Search for the cell housing the specified text and yield its (x, y) center coordinate. 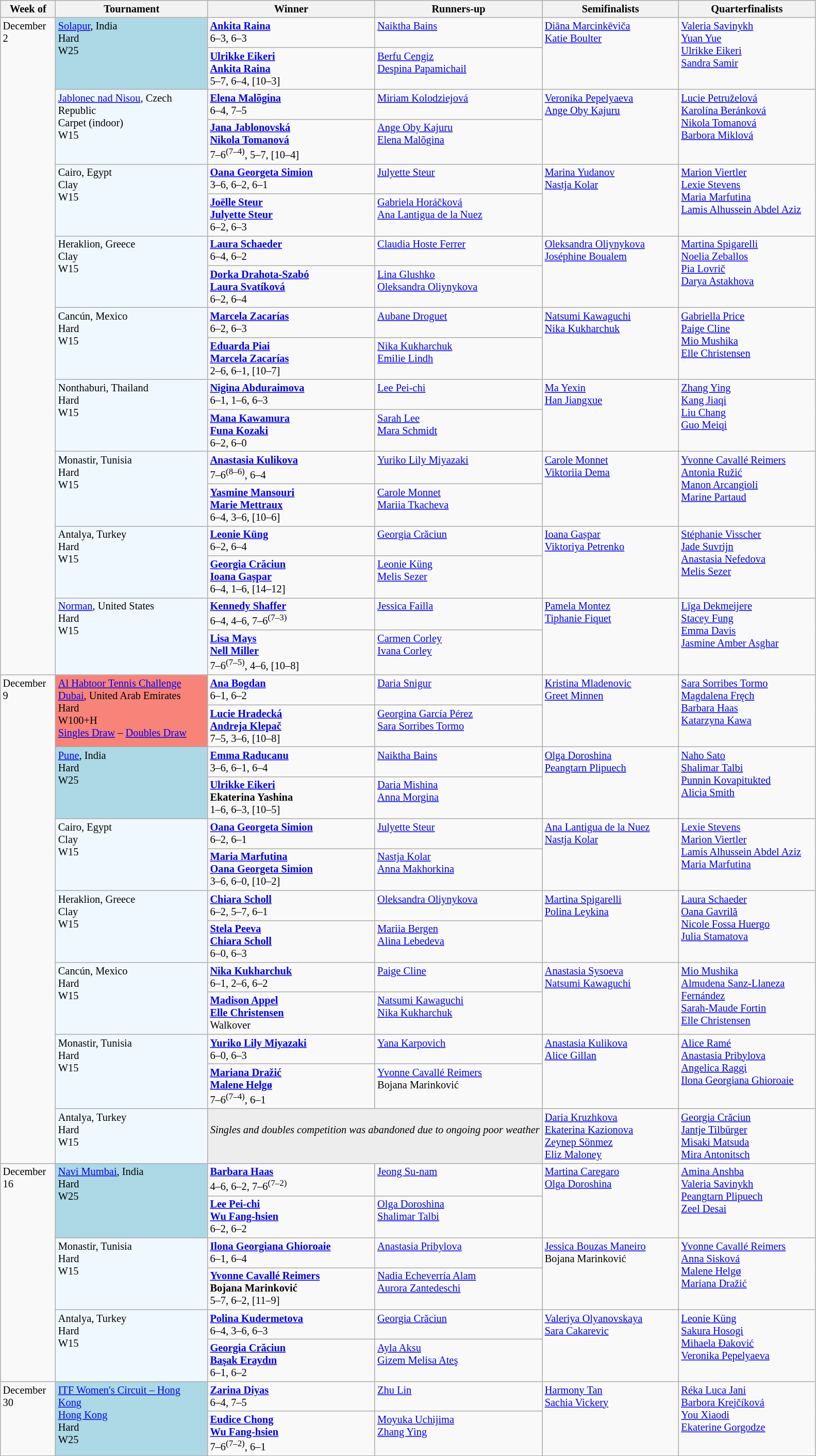
Jessica Bouzas Maneiro Bojana Marinković (610, 1273)
Harmony Tan Sachia Vickery (610, 1419)
Yana Karpovich (459, 1049)
Ma Yexin Han Jiangxue (610, 416)
Jablonec nad Nisou, Czech Republic Carpet (indoor) W15 (132, 127)
Eudice Chong Wu Fang-hsien 7–6(7–2), 6–1 (292, 1433)
Lucie Hradecká Andreja Klepač 7–5, 3–6, [10–8] (292, 726)
Yuriko Lily Miyazaki 6–0, 6–3 (292, 1049)
Joëlle Steur Julyette Steur 6–2, 6–3 (292, 215)
Miriam Kolodziejová (459, 104)
Georgia Crăciun Başak Eraydın 6–1, 6–2 (292, 1360)
Georgia Crăciun Jantje Tilbürger Misaki Matsuda Mira Antonitsch (747, 1136)
Jeong Su-nam (459, 1180)
Ankita Raina 6–3, 6–3 (292, 32)
Daria Kruzhkova Ekaterina Kazionova Zeynep Sönmez Eliz Maloney (610, 1136)
Gabriela Horáčková Ana Lantigua de la Nuez (459, 215)
Réka Luca Jani Barbora Krejčíková You Xiaodi Ekaterine Gorgodze (747, 1419)
Laura Schaeder Oana Gavrilă Nicole Fossa Huergo Julia Stamatova (747, 926)
Lina Glushko Oleksandra Oliynykova (459, 287)
Ayla Aksu Gizem Melisa Ateş (459, 1360)
Semifinalists (610, 9)
Sarah Lee Mara Schmidt (459, 431)
Ioana Gașpar Viktoriya Petrenko (610, 562)
Marcela Zacarías 6–2, 6–3 (292, 323)
Olga Doroshina Shalimar Talbi (459, 1217)
Claudia Hoste Ferrer (459, 251)
Barbara Haas 4–6, 6–2, 7–6(7–2) (292, 1180)
Oleksandra Oliynykova Joséphine Boualem (610, 271)
Norman, United States Hard W15 (132, 636)
December 2 (28, 346)
Oleksandra Oliynykova (459, 905)
Yvonne Cavallé Reimers Bojana Marinković 5–7, 6–2, [11–9] (292, 1288)
Leonie Küng Melis Sezer (459, 576)
Georgina García Pérez Sara Sorribes Tormo (459, 726)
Stéphanie Visscher Jade Suvrijn Anastasia Nefedova Melis Sezer (747, 562)
Paige Cline (459, 977)
Ulrikke Eikeri Ankita Raina 5–7, 6–4, [10–3] (292, 69)
Nastja Kolar Anna Makhorkina (459, 869)
Kristina Mladenovic Greet Minnen (610, 710)
December 9 (28, 919)
Veronika Pepelyaeva Ange Oby Kajuru (610, 127)
Martina Caregaro Olga Doroshina (610, 1200)
Nonthaburi, Thailand Hard W15 (132, 416)
Pune, India Hard W25 (132, 783)
Al Habtoor Tennis Challenge Dubai, United Arab Emirates Hard W100+H Singles Draw – Doubles Draw (132, 710)
Mariana Dražić Malene Helgø 7–6(7–4), 6–1 (292, 1086)
Lexie Stevens Marion Viertler Lamis Alhussein Abdel Aziz Maria Marfutina (747, 855)
Daria Mishina Anna Morgina (459, 798)
Laura Schaeder 6–4, 6–2 (292, 251)
Marina Yudanov Nastja Kolar (610, 200)
Alice Ramé Anastasia Pribylova Angelica Raggi Ilona Georgiana Ghioroaie (747, 1071)
Anastasia Kulikova 7–6(8–6), 6–4 (292, 467)
Moyuka Uchijima Zhang Ying (459, 1433)
Elena Malõgina 6–4, 7–5 (292, 104)
Anastasia Sysoeva Natsumi Kawaguchi (610, 998)
Jana Jablonovská Nikola Tomanová 7–6(7–4), 5–7, [10–4] (292, 141)
December 16 (28, 1272)
Kennedy Shaffer 6–4, 4–6, 7–6(7–3) (292, 614)
Diāna Marcinkēviča Katie Boulter (610, 54)
Navi Mumbai, India Hard W25 (132, 1200)
Anastasia Pribylova (459, 1252)
Martina Spigarelli Noelia Zeballos Pia Lovrič Darya Astakhova (747, 271)
Carole Monnet Mariia Tkacheva (459, 505)
Berfu Cengiz Despina Papamichail (459, 69)
Aubane Droguet (459, 323)
Ana Lantigua de la Nuez Nastja Kolar (610, 855)
Nika Kukharchuk Emilie Lindh (459, 358)
Yvonne Cavallé Reimers Anna Sisková Malene Helgø Mariana Dražić (747, 1273)
Mana Kawamura Funa Kozaki 6–2, 6–0 (292, 431)
Runners-up (459, 9)
Leonie Küng 6–2, 6–4 (292, 541)
Ulrikke Eikeri Ekaterina Yashina 1–6, 6–3, [10–5] (292, 798)
Dorka Drahota-Szabó Laura Svatíková 6–2, 6–4 (292, 287)
Anastasia Kulikova Alice Gillan (610, 1071)
Sara Sorribes Tormo Magdalena Fręch Barbara Haas Katarzyna Kawa (747, 710)
Lee Pei-chi Wu Fang-hsien 6–2, 6–2 (292, 1217)
Lisa Mays Nell Miller 7–6(7–5), 4–6, [10–8] (292, 653)
Lee Pei-chi (459, 394)
Chiara Scholl 6–2, 5–7, 6–1 (292, 905)
Daria Snigur (459, 690)
Ange Oby Kajuru Elena Malõgina (459, 141)
Winner (292, 9)
Marion Viertler Lexie Stevens Maria Marfutina Lamis Alhussein Abdel Aziz (747, 200)
Naho Sato Shalimar Talbi Punnin Kovapitukted Alicia Smith (747, 783)
Līga Dekmeijere Stacey Fung Emma Davis Jasmine Amber Asghar (747, 636)
Ilona Georgiana Ghioroaie 6–1, 6–4 (292, 1252)
Yasmine Mansouri Marie Mettraux 6–4, 3–6, [10–6] (292, 505)
Martina Spigarelli Polina Leykina (610, 926)
Valeria Savinykh Yuan Yue Ulrikke Eikeri Sandra Samir (747, 54)
Zhang Ying Kang Jiaqi Liu Chang Guo Meiqi (747, 416)
December 30 (28, 1419)
Pamela Montez Tiphanie Fiquet (610, 636)
Zarina Diyas 6–4, 7–5 (292, 1396)
Stela Peeva Chiara Scholl 6–0, 6–3 (292, 941)
Mariia Bergen Alina Lebedeva (459, 941)
Oana Georgeta Simion 3–6, 6–2, 6–1 (292, 179)
Leonie Küng Sakura Hosogi Mihaela Đaković Veronika Pepelyaeva (747, 1346)
Week of (28, 9)
Jessica Failla (459, 614)
Nigina Abduraimova 6–1, 1–6, 6–3 (292, 394)
Lucie Petruželová Karolína Beránková Nikola Tomanová Barbora Miklová (747, 127)
Emma Raducanu 3–6, 6–1, 6–4 (292, 762)
Olga Doroshina Peangtarn Plipuech (610, 783)
Eduarda Piai Marcela Zacarías 2–6, 6–1, [10–7] (292, 358)
ITF Women's Circuit – Hong Kong Hong Kong Hard W25 (132, 1419)
Carole Monnet Viktoriia Dema (610, 489)
Solapur, India Hard W25 (132, 54)
Madison Appel Elle Christensen Walkover (292, 1013)
Oana Georgeta Simion 6–2, 6–1 (292, 834)
Yuriko Lily Miyazaki (459, 467)
Amina Anshba Valeria Savinykh Peangtarn Plipuech Zeel Desai (747, 1200)
Yvonne Cavallé Reimers Bojana Marinković (459, 1086)
Gabriella Price Paige Cline Mio Mushika Elle Christensen (747, 343)
Maria Marfutina Oana Georgeta Simion 3–6, 6–0, [10–2] (292, 869)
Nika Kukharchuk 6–1, 2–6, 6–2 (292, 977)
Zhu Lin (459, 1396)
Carmen Corley Ivana Corley (459, 653)
Ana Bogdan 6–1, 6–2 (292, 690)
Mio Mushika Almudena Sanz-Llaneza Fernández Sarah-Maude Fortin Elle Christensen (747, 998)
Quarterfinalists (747, 9)
Georgia Crăciun Ioana Gașpar 6–4, 1–6, [14–12] (292, 576)
Valeriya Olyanovskaya Sara Cakarevic (610, 1346)
Yvonne Cavallé Reimers Antonia Ružić Manon Arcangioli Marine Partaud (747, 489)
Polina Kudermetova 6–4, 3–6, 6–3 (292, 1325)
Nadia Echeverría Alam Aurora Zantedeschi (459, 1288)
Singles and doubles competition was abandoned due to ongoing poor weather (375, 1136)
Tournament (132, 9)
